Locate the cell with the specified text and output its [x, y] center coordinate. 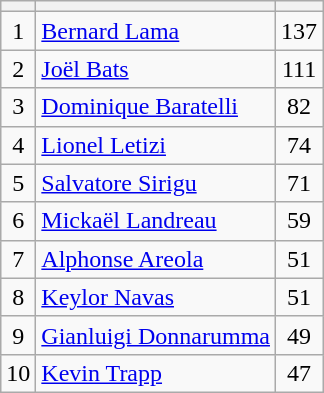
10 [18, 373]
Mickaël Landreau [156, 221]
4 [18, 145]
49 [300, 335]
Lionel Letizi [156, 145]
1 [18, 31]
7 [18, 259]
6 [18, 221]
Alphonse Areola [156, 259]
47 [300, 373]
Dominique Baratelli [156, 107]
Salvatore Sirigu [156, 183]
59 [300, 221]
137 [300, 31]
82 [300, 107]
111 [300, 69]
74 [300, 145]
Bernard Lama [156, 31]
71 [300, 183]
2 [18, 69]
3 [18, 107]
Gianluigi Donnarumma [156, 335]
Joël Bats [156, 69]
5 [18, 183]
8 [18, 297]
9 [18, 335]
Keylor Navas [156, 297]
Kevin Trapp [156, 373]
